Pinpoint the cell where the given text exists, returning its [x, y] midpoint coordinate. 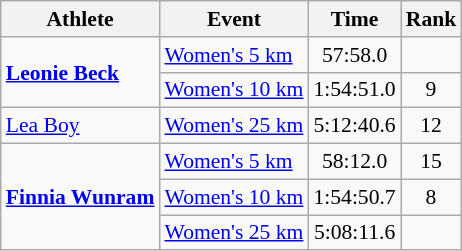
58:12.0 [354, 162]
Leonie Beck [80, 72]
9 [432, 90]
Rank [432, 19]
57:58.0 [354, 55]
Finnia Wunram [80, 198]
1:54:51.0 [354, 90]
8 [432, 197]
12 [432, 126]
Time [354, 19]
5:08:11.6 [354, 233]
5:12:40.6 [354, 126]
Event [234, 19]
Lea Boy [80, 126]
15 [432, 162]
1:54:50.7 [354, 197]
Athlete [80, 19]
